Pinpoint the cell where the given text exists, returning its (x, y) midpoint coordinate. 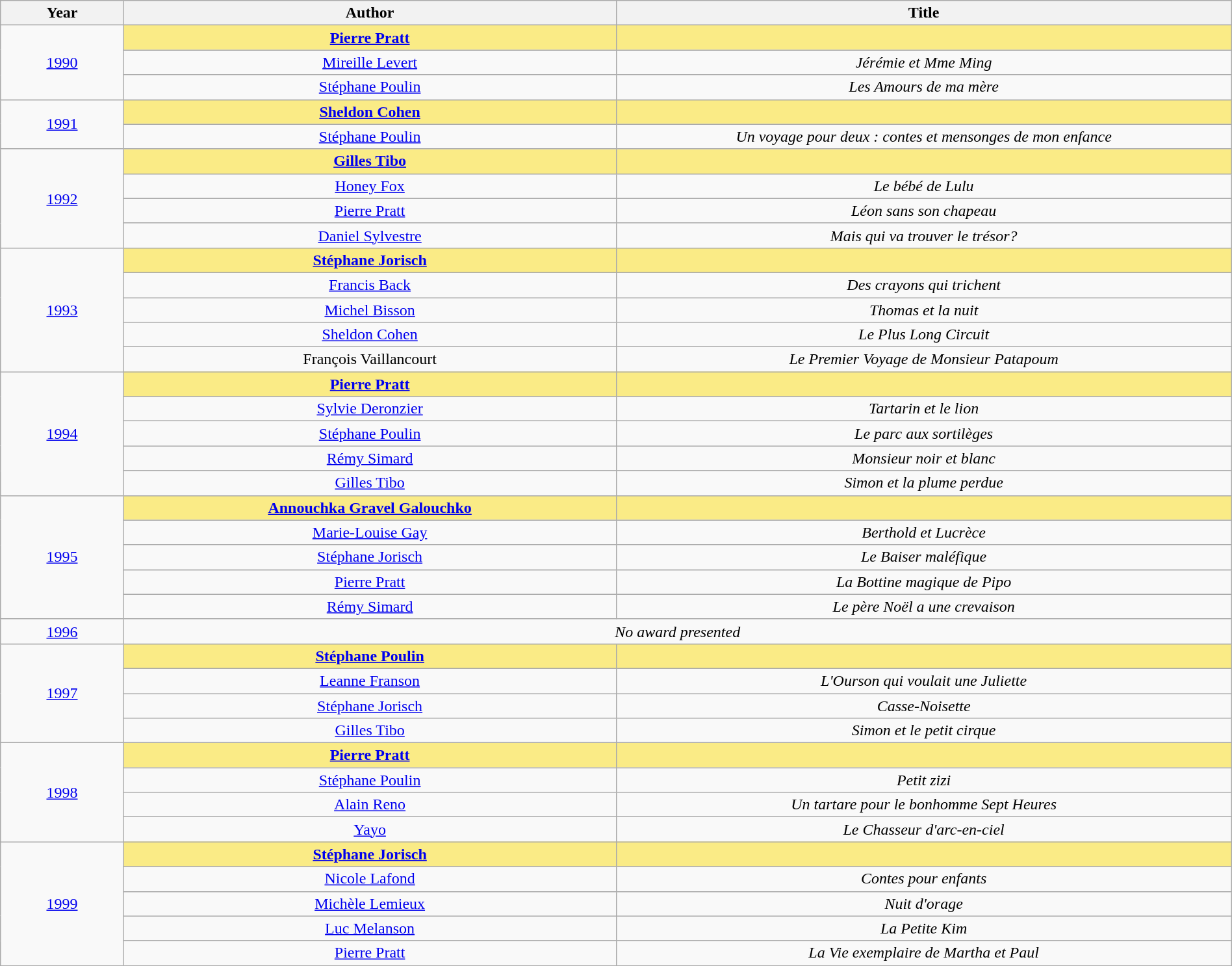
Petit zizi (924, 780)
Tartarin et le lion (924, 409)
1997 (62, 693)
1999 (62, 904)
Contes pour enfants (924, 879)
Jérémie et Mme Ming (924, 62)
Un voyage pour deux : contes et mensonges de mon enfance (924, 137)
Author (370, 13)
Monsieur noir et blanc (924, 458)
Luc Melanson (370, 928)
La Petite Kim (924, 928)
Marie-Louise Gay (370, 532)
Daniel Sylvestre (370, 235)
Annouchka Gravel Galouchko (370, 508)
Michel Bisson (370, 310)
1992 (62, 198)
La Bottine magique de Pipo (924, 582)
1994 (62, 434)
Des crayons qui trichent (924, 285)
La Vie exemplaire de Martha et Paul (924, 953)
Le Plus Long Circuit (924, 335)
No award presented (677, 631)
Un tartare pour le bonhomme Sept Heures (924, 805)
Léon sans son chapeau (924, 211)
1993 (62, 309)
Thomas et la nuit (924, 310)
Yayo (370, 829)
Simon et le petit cirque (924, 731)
Berthold et Lucrèce (924, 532)
Le père Noël a une crevaison (924, 607)
Alain Reno (370, 805)
Le Chasseur d'arc-en-ciel (924, 829)
Les Amours de ma mère (924, 87)
Title (924, 13)
Mireille Levert (370, 62)
François Vaillancourt (370, 359)
1998 (62, 792)
Francis Back (370, 285)
1996 (62, 631)
Le bébé de Lulu (924, 186)
Leanne Franson (370, 681)
1990 (62, 62)
Sylvie Deronzier (370, 409)
Le Baiser maléfique (924, 557)
Le parc aux sortilèges (924, 434)
L'Ourson qui voulait une Juliette (924, 681)
Honey Fox (370, 186)
Year (62, 13)
Michèle Lemieux (370, 904)
Casse-Noisette (924, 705)
Mais qui va trouver le trésor? (924, 235)
Nuit d'orage (924, 904)
Le Premier Voyage de Monsieur Patapoum (924, 359)
Simon et la plume perdue (924, 483)
1991 (62, 124)
Nicole Lafond (370, 879)
1995 (62, 557)
